Return the (X, Y) coordinate for the center point of the cell that contains the specified text.  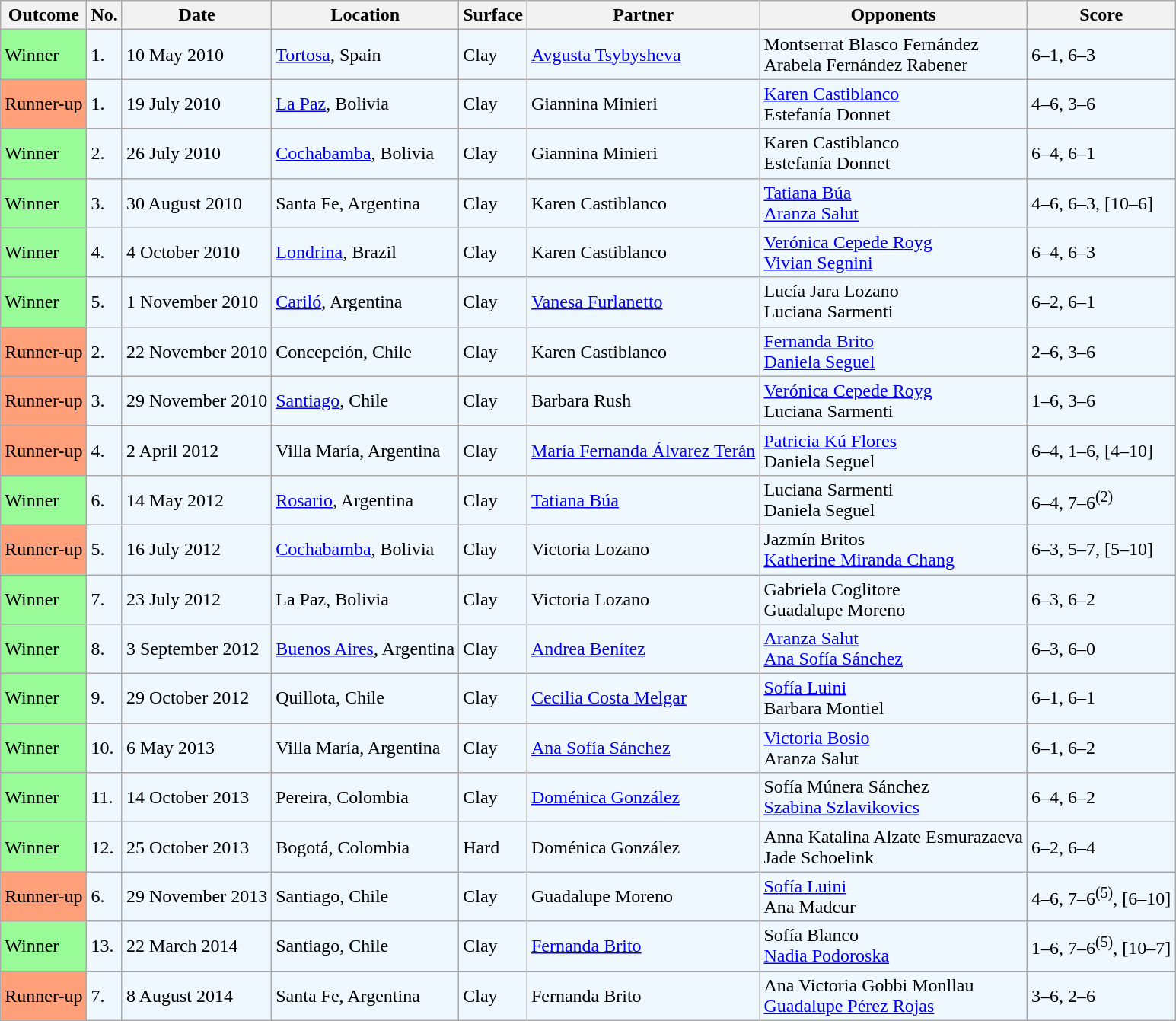
1–6, 7–6(5), [10–7] (1101, 946)
Sofía Luini Barbara Montiel (894, 699)
6–4, 6–1 (1101, 154)
María Fernanda Álvarez Terán (642, 451)
Montserrat Blasco Fernández Arabela Fernández Rabener (894, 55)
6–4, 6–3 (1101, 253)
10. (104, 748)
Jazmín Britos Katherine Miranda Chang (894, 550)
Avgusta Tsybysheva (642, 55)
6–3, 6–2 (1101, 598)
3–6, 2–6 (1101, 996)
6–2, 6–1 (1101, 302)
Surface (493, 15)
6–4, 7–6(2) (1101, 499)
25 October 2013 (196, 847)
Vanesa Furlanetto (642, 302)
Pereira, Colombia (365, 798)
Outcome (44, 15)
29 October 2012 (196, 699)
3 September 2012 (196, 649)
6–3, 6–0 (1101, 649)
6 May 2013 (196, 748)
No. (104, 15)
Sofía Luini Ana Madcur (894, 897)
Rosario, Argentina (365, 499)
30 August 2010 (196, 203)
8. (104, 649)
22 November 2010 (196, 352)
Tatiana Búa (642, 499)
Sofía Múnera Sánchez Szabina Szlavikovics (894, 798)
Location (365, 15)
29 November 2010 (196, 400)
6–2, 6–4 (1101, 847)
Anna Katalina Alzate Esmurazaeva Jade Schoelink (894, 847)
Score (1101, 15)
Buenos Aires, Argentina (365, 649)
16 July 2012 (196, 550)
11. (104, 798)
Cariló, Argentina (365, 302)
Opponents (894, 15)
1 November 2010 (196, 302)
Londrina, Brazil (365, 253)
2 April 2012 (196, 451)
29 November 2013 (196, 897)
Luciana Sarmenti Daniela Seguel (894, 499)
Guadalupe Moreno (642, 897)
4 October 2010 (196, 253)
2–6, 3–6 (1101, 352)
Aranza Salut Ana Sofía Sánchez (894, 649)
4–6, 3–6 (1101, 104)
14 May 2012 (196, 499)
Hard (493, 847)
Sofía Blanco Nadia Podoroska (894, 946)
6–1, 6–2 (1101, 748)
4–6, 7–6(5), [6–10] (1101, 897)
Ana Sofía Sánchez (642, 748)
Partner (642, 15)
Quillota, Chile (365, 699)
9. (104, 699)
Verónica Cepede Royg Luciana Sarmenti (894, 400)
Fernanda Brito Daniela Seguel (894, 352)
Cecilia Costa Melgar (642, 699)
6–1, 6–3 (1101, 55)
Barbara Rush (642, 400)
13. (104, 946)
6–3, 5–7, [5–10] (1101, 550)
Bogotá, Colombia (365, 847)
23 July 2012 (196, 598)
Concepción, Chile (365, 352)
1–6, 3–6 (1101, 400)
Ana Victoria Gobbi Monllau Guadalupe Pérez Rojas (894, 996)
14 October 2013 (196, 798)
Date (196, 15)
Patricia Kú Flores Daniela Seguel (894, 451)
19 July 2010 (196, 104)
10 May 2010 (196, 55)
Andrea Benítez (642, 649)
Gabriela Coglitore Guadalupe Moreno (894, 598)
Victoria Bosio Aranza Salut (894, 748)
Tortosa, Spain (365, 55)
8 August 2014 (196, 996)
6–4, 6–2 (1101, 798)
22 March 2014 (196, 946)
6–4, 1–6, [4–10] (1101, 451)
12. (104, 847)
Tatiana Búa Aranza Salut (894, 203)
6–1, 6–1 (1101, 699)
Lucía Jara Lozano Luciana Sarmenti (894, 302)
Verónica Cepede Royg Vivian Segnini (894, 253)
26 July 2010 (196, 154)
4–6, 6–3, [10–6] (1101, 203)
